Scan for the cell matching the given text and deliver its (x, y) coordinate at center. 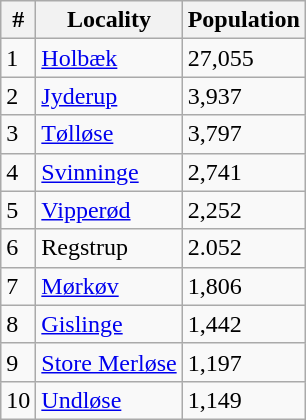
1,806 (244, 286)
2 (18, 96)
27,055 (244, 58)
Vipperød (109, 210)
Locality (109, 20)
Mørkøv (109, 286)
4 (18, 172)
1,149 (244, 400)
3,937 (244, 96)
10 (18, 400)
2.052 (244, 248)
1 (18, 58)
2,252 (244, 210)
8 (18, 324)
Gislinge (109, 324)
# (18, 20)
1,442 (244, 324)
Svinninge (109, 172)
5 (18, 210)
3,797 (244, 134)
2,741 (244, 172)
3 (18, 134)
Undløse (109, 400)
Population (244, 20)
9 (18, 362)
Tølløse (109, 134)
6 (18, 248)
Jyderup (109, 96)
Holbæk (109, 58)
Store Merløse (109, 362)
1,197 (244, 362)
7 (18, 286)
Regstrup (109, 248)
